Return the [x, y] coordinate for the center point of the cell that contains the specified text.  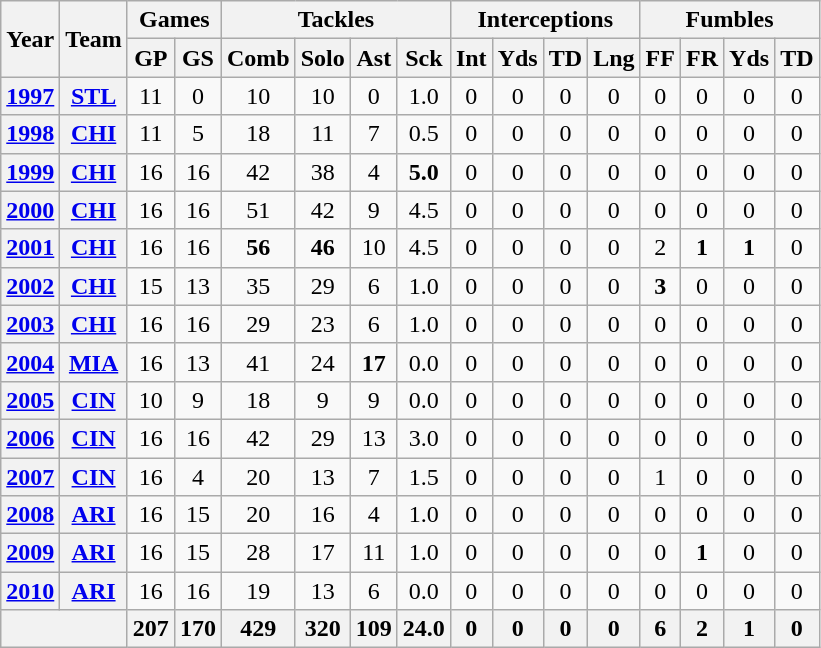
109 [374, 629]
2010 [30, 591]
STL [94, 96]
2008 [30, 515]
5.0 [424, 172]
1997 [30, 96]
Int [471, 58]
Solo [322, 58]
Tackles [336, 20]
5 [198, 134]
35 [258, 286]
38 [322, 172]
1.5 [424, 477]
24 [322, 362]
Lng [614, 58]
3.0 [424, 438]
24.0 [424, 629]
2003 [30, 324]
2001 [30, 248]
Comb [258, 58]
MIA [94, 362]
Team [94, 39]
FR [702, 58]
56 [258, 248]
1999 [30, 172]
1998 [30, 134]
GP [150, 58]
Year [30, 39]
GS [198, 58]
23 [322, 324]
Games [174, 20]
Fumbles [730, 20]
2002 [30, 286]
3 [660, 286]
207 [150, 629]
429 [258, 629]
2005 [30, 400]
Ast [374, 58]
51 [258, 210]
46 [322, 248]
19 [258, 591]
2009 [30, 553]
170 [198, 629]
2006 [30, 438]
Interceptions [545, 20]
FF [660, 58]
2000 [30, 210]
Sck [424, 58]
41 [258, 362]
320 [322, 629]
2004 [30, 362]
28 [258, 553]
2007 [30, 477]
0.5 [424, 134]
